Pinpoint the cell where the given text exists, returning its (x, y) midpoint coordinate. 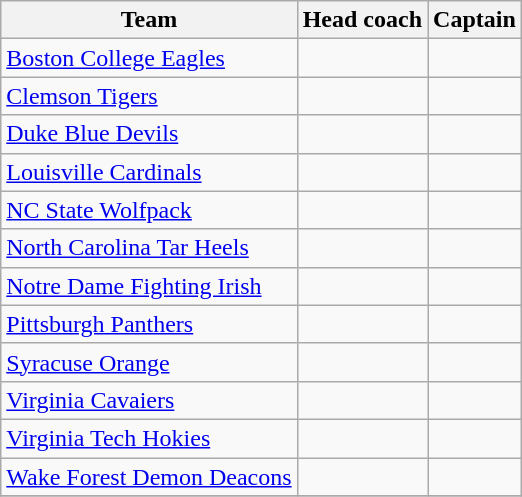
Clemson Tigers (149, 96)
Virginia Tech Hokies (149, 438)
Team (149, 20)
Louisville Cardinals (149, 172)
Boston College Eagles (149, 58)
Syracuse Orange (149, 362)
Wake Forest Demon Deacons (149, 477)
Head coach (362, 20)
Captain (475, 20)
Virginia Cavaiers (149, 400)
Duke Blue Devils (149, 134)
North Carolina Tar Heels (149, 248)
Pittsburgh Panthers (149, 324)
Notre Dame Fighting Irish (149, 286)
NC State Wolfpack (149, 210)
